Find where the given text appears and provide that cell's center as [X, Y] coordinate. 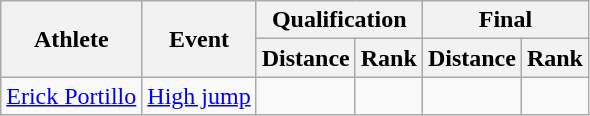
Athlete [72, 39]
Event [199, 39]
High jump [199, 96]
Erick Portillo [72, 96]
Qualification [339, 20]
Final [505, 20]
